Identify which cell holds the provided text, then report its (X, Y) central coordinate. 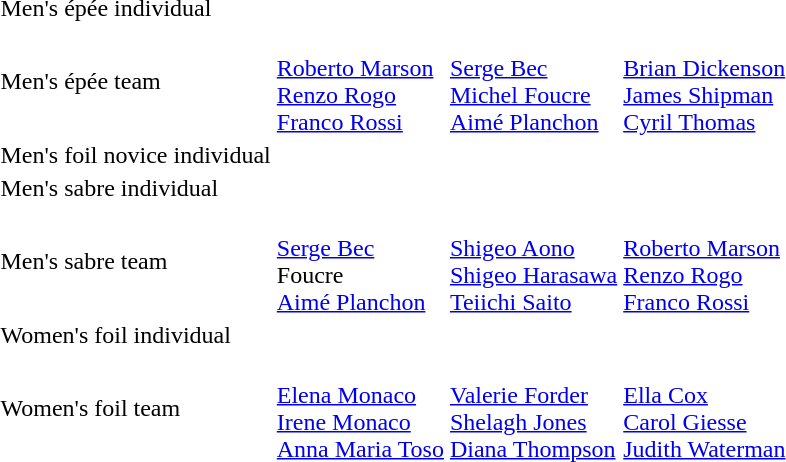
Serge Bec Foucre Aimé Planchon (360, 262)
Roberto Marson Renzo Rogo Franco Rossi (360, 82)
Shigeo Aono Shigeo Harasawa Teiichi Saito (533, 262)
Serge Bec Michel Foucre Aimé Planchon (533, 82)
